Detect which cell encompasses the target text, then output its [X, Y] center coordinate. 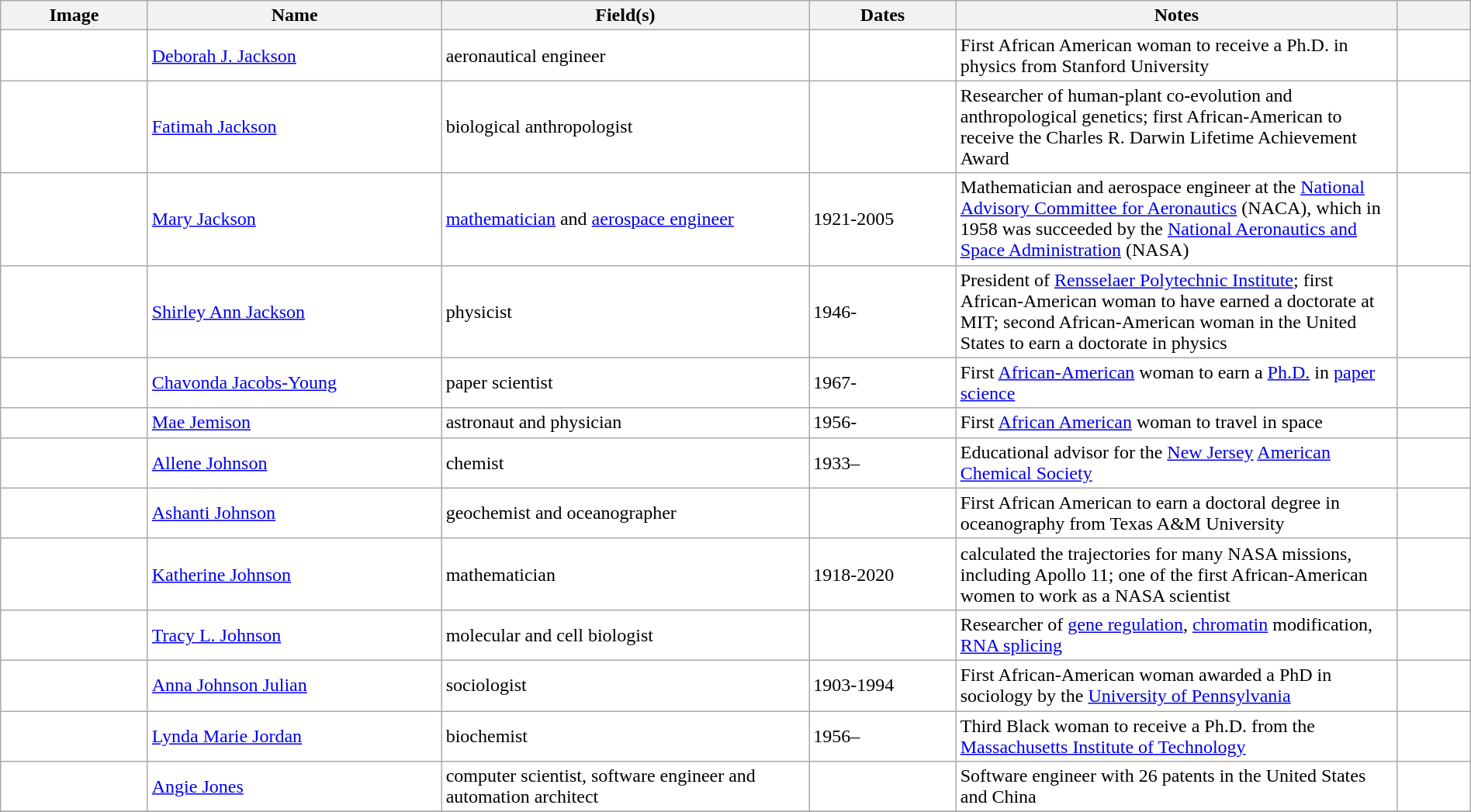
sociologist [625, 686]
1903-1994 [883, 686]
computer scientist, software engineer and automation architect [625, 786]
1967- [883, 383]
Chavonda Jacobs-Young [295, 383]
Software engineer with 26 patents in the United States and China [1176, 786]
mathematician and aerospace engineer [625, 219]
1956– [883, 735]
Mae Jemison [295, 423]
Field(s) [625, 16]
Tracy L. Johnson [295, 634]
geochemist and oceanographer [625, 513]
paper scientist [625, 383]
Fatimah Jackson [295, 127]
physicist [625, 312]
First African American woman to receive a Ph.D. in physics from Stanford University [1176, 56]
Shirley Ann Jackson [295, 312]
mathematician [625, 574]
Ashanti Johnson [295, 513]
First African-American woman to earn a Ph.D. in paper science [1176, 383]
First African American to earn a doctoral degree in oceanography from Texas A&M University [1176, 513]
molecular and cell biologist [625, 634]
Notes [1176, 16]
1921-2005 [883, 219]
Image [74, 16]
Educational advisor for the New Jersey American Chemical Society [1176, 462]
biological anthropologist [625, 127]
Third Black woman to receive a Ph.D. from the Massachusetts Institute of Technology [1176, 735]
1956- [883, 423]
calculated the trajectories for many NASA missions, including Apollo 11; one of the first African-American women to work as a NASA scientist [1176, 574]
Mary Jackson [295, 219]
Deborah J. Jackson [295, 56]
Dates [883, 16]
First African-American woman awarded a PhD in sociology by the University of Pennsylvania [1176, 686]
1918-2020 [883, 574]
1933– [883, 462]
Lynda Marie Jordan [295, 735]
Name [295, 16]
Katherine Johnson [295, 574]
First African American woman to travel in space [1176, 423]
Allene Johnson [295, 462]
1946- [883, 312]
biochemist [625, 735]
Researcher of gene regulation, chromatin modification, RNA splicing [1176, 634]
Anna Johnson Julian [295, 686]
Angie Jones [295, 786]
aeronautical engineer [625, 56]
chemist [625, 462]
astronaut and physician [625, 423]
